Provide the [x, y] coordinate of the cell's center where the given text is located.  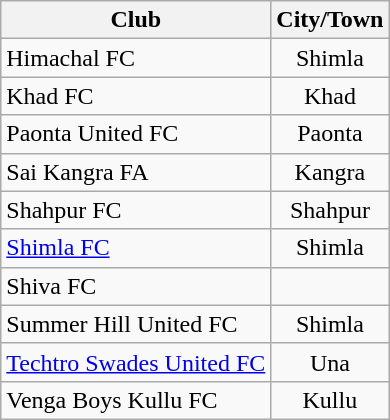
Summer Hill United FC [136, 324]
Himachal FC [136, 58]
City/Town [330, 20]
Sai Kangra FA [136, 172]
Shahpur [330, 210]
Techtro Swades United FC [136, 362]
Club [136, 20]
Una [330, 362]
Venga Boys Kullu FC [136, 400]
Shahpur FC [136, 210]
Kullu [330, 400]
Paonta [330, 134]
Khad FC [136, 96]
Paonta United FC [136, 134]
Shimla FC [136, 248]
Kangra [330, 172]
Khad [330, 96]
Shiva FC [136, 286]
